Pinpoint the cell where the given text exists, returning its (x, y) midpoint coordinate. 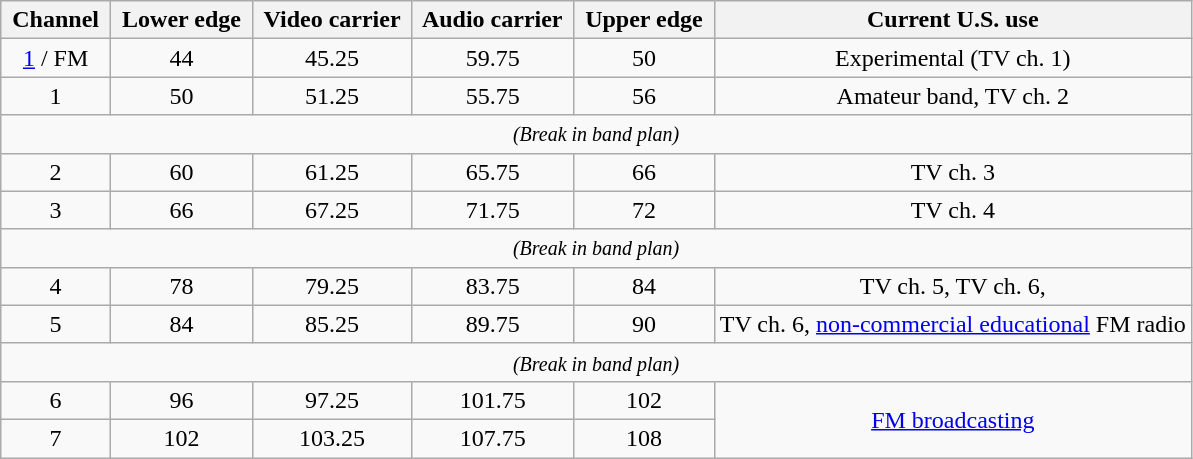
6 (56, 400)
Video carrier (332, 20)
4 (56, 286)
65.75 (493, 172)
44 (182, 58)
3 (56, 210)
Amateur band, TV ch. 2 (952, 96)
79.25 (332, 286)
78 (182, 286)
107.75 (493, 438)
TV ch. 5, TV ch. 6, (952, 286)
59.75 (493, 58)
Experimental (TV ch. 1) (952, 58)
FM broadcasting (952, 419)
61.25 (332, 172)
45.25 (332, 58)
TV ch. 6, non-commercial educational FM radio (952, 324)
60 (182, 172)
85.25 (332, 324)
71.75 (493, 210)
103.25 (332, 438)
67.25 (332, 210)
97.25 (332, 400)
5 (56, 324)
1 / FM (56, 58)
TV ch. 4 (952, 210)
89.75 (493, 324)
96 (182, 400)
7 (56, 438)
Lower edge (182, 20)
72 (644, 210)
90 (644, 324)
TV ch. 3 (952, 172)
Audio carrier (493, 20)
101.75 (493, 400)
Channel (56, 20)
Upper edge (644, 20)
Current U.S. use (952, 20)
83.75 (493, 286)
108 (644, 438)
55.75 (493, 96)
2 (56, 172)
51.25 (332, 96)
1 (56, 96)
56 (644, 96)
